Search for the cell housing the specified text and yield its (x, y) center coordinate. 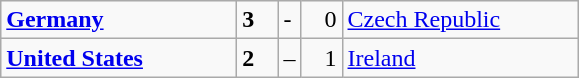
- (290, 20)
– (290, 58)
3 (258, 20)
Ireland (460, 58)
United States (119, 58)
Czech Republic (460, 20)
0 (322, 20)
1 (322, 58)
2 (258, 58)
Germany (119, 20)
